Provide the [X, Y] coordinate of the cell's center where the given text is located.  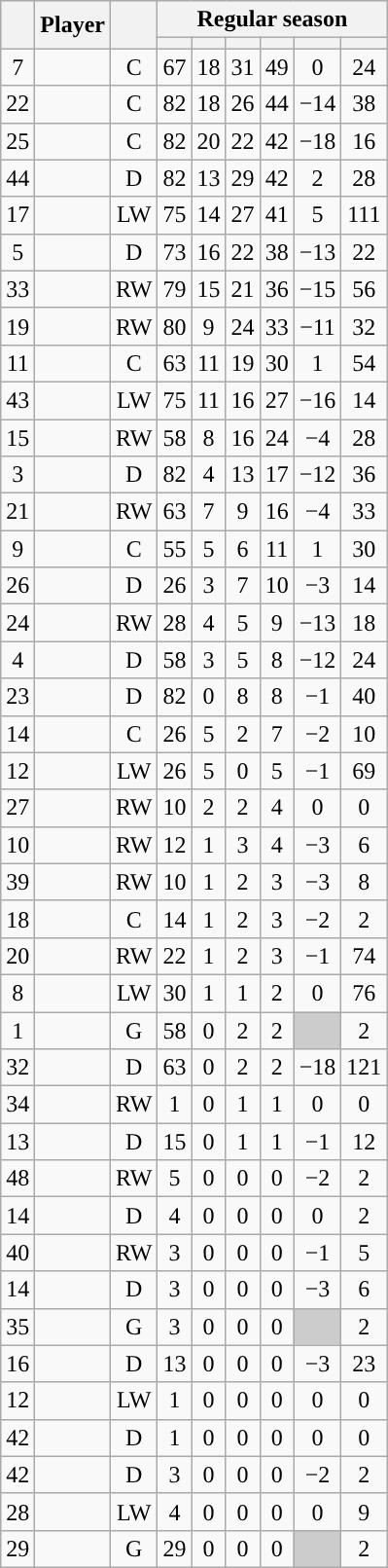
Regular season [272, 19]
−15 [317, 289]
48 [18, 1179]
−14 [317, 104]
74 [364, 956]
67 [175, 67]
43 [18, 400]
Player [73, 25]
25 [18, 141]
79 [175, 289]
−16 [317, 400]
121 [364, 1068]
111 [364, 215]
80 [175, 326]
34 [18, 1105]
73 [175, 252]
39 [18, 882]
35 [18, 1327]
41 [276, 215]
54 [364, 363]
49 [276, 67]
55 [175, 549]
31 [243, 67]
56 [364, 289]
69 [364, 771]
76 [364, 993]
−11 [317, 326]
